Provide the [X, Y] coordinate of the cell's center where the given text is located.  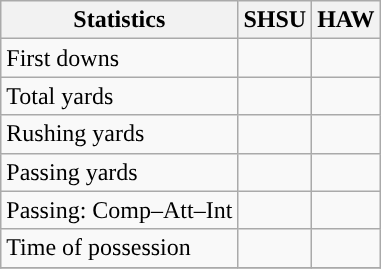
Passing: Comp–Att–Int [120, 210]
Total yards [120, 96]
Statistics [120, 20]
Rushing yards [120, 134]
Passing yards [120, 172]
HAW [346, 20]
Time of possession [120, 248]
SHSU [275, 20]
First downs [120, 58]
